Return [x, y] of the center of cell containing provided text 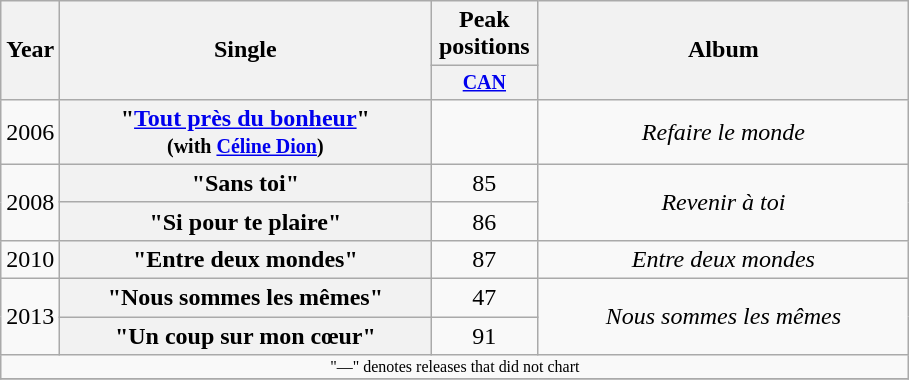
"Nous sommes les mêmes" [246, 298]
"Si pour te plaire" [246, 221]
"Un coup sur mon cœur" [246, 336]
Refaire le monde [724, 132]
91 [484, 336]
"Sans toi" [246, 183]
87 [484, 259]
2006 [30, 132]
Year [30, 50]
Peak positions [484, 34]
85 [484, 183]
2010 [30, 259]
47 [484, 298]
2008 [30, 202]
"Tout près du bonheur" (with Céline Dion) [246, 132]
2013 [30, 317]
Single [246, 50]
Entre deux mondes [724, 259]
Nous sommes les mêmes [724, 317]
Revenir à toi [724, 202]
CAN [484, 82]
Album [724, 50]
86 [484, 221]
"Entre deux mondes" [246, 259]
"—" denotes releases that did not chart [455, 367]
